Extract the (X, Y) coordinate from the center of the cell holding the provided text.  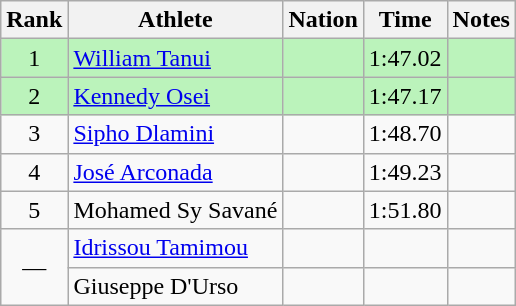
Mohamed Sy Savané (176, 210)
1:51.80 (405, 210)
Notes (481, 20)
2 (34, 96)
Giuseppe D'Urso (176, 286)
1:47.17 (405, 96)
Time (405, 20)
3 (34, 134)
Rank (34, 20)
Sipho Dlamini (176, 134)
Nation (323, 20)
4 (34, 172)
1:47.02 (405, 58)
5 (34, 210)
1:48.70 (405, 134)
José Arconada (176, 172)
William Tanui (176, 58)
Athlete (176, 20)
Kennedy Osei (176, 96)
— (34, 267)
1:49.23 (405, 172)
Idrissou Tamimou (176, 248)
1 (34, 58)
